Output the [X, Y] coordinate of the center of the cell containing the given text.  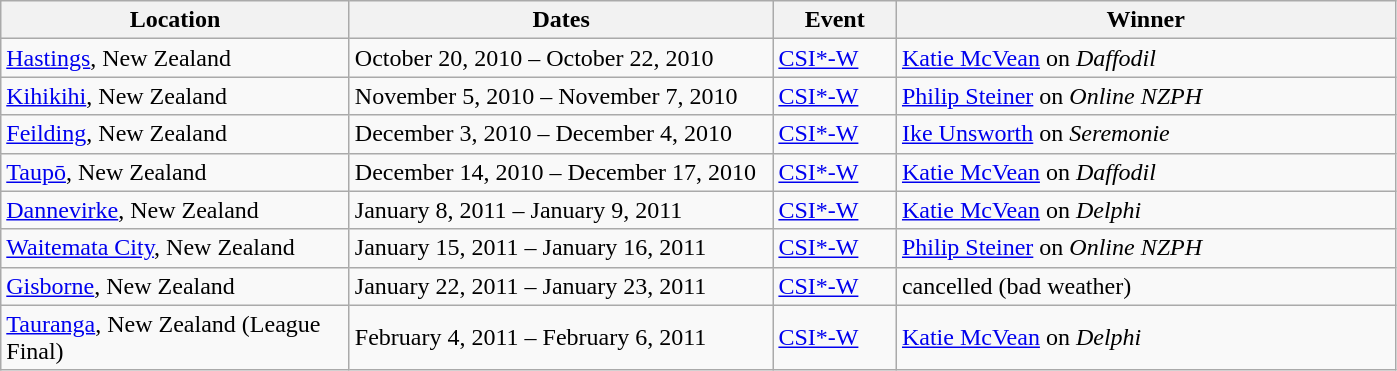
December 3, 2010 – December 4, 2010 [561, 134]
Gisborne, New Zealand [176, 286]
Winner [1146, 20]
January 15, 2011 – January 16, 2011 [561, 248]
Hastings, New Zealand [176, 58]
December 14, 2010 – December 17, 2010 [561, 172]
February 4, 2011 – February 6, 2011 [561, 338]
Kihikihi, New Zealand [176, 96]
January 22, 2011 – January 23, 2011 [561, 286]
October 20, 2010 – October 22, 2010 [561, 58]
Dates [561, 20]
November 5, 2010 – November 7, 2010 [561, 96]
Dannevirke, New Zealand [176, 210]
Tauranga, New Zealand (League Final) [176, 338]
Feilding, New Zealand [176, 134]
cancelled (bad weather) [1146, 286]
Waitemata City, New Zealand [176, 248]
January 8, 2011 – January 9, 2011 [561, 210]
Location [176, 20]
Event [835, 20]
Ike Unsworth on Seremonie [1146, 134]
Taupō, New Zealand [176, 172]
